Find where the given text appears and provide that cell's center as [x, y] coordinate. 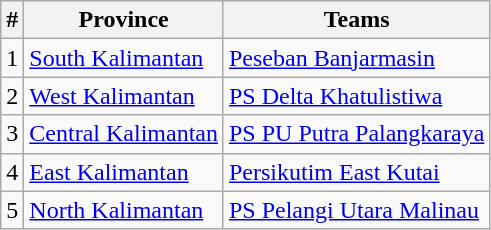
3 [12, 134]
PS PU Putra Palangkaraya [356, 134]
# [12, 20]
South Kalimantan [124, 58]
North Kalimantan [124, 210]
5 [12, 210]
Central Kalimantan [124, 134]
East Kalimantan [124, 172]
Persikutim East Kutai [356, 172]
West Kalimantan [124, 96]
Province [124, 20]
PS Pelangi Utara Malinau [356, 210]
1 [12, 58]
Peseban Banjarmasin [356, 58]
4 [12, 172]
PS Delta Khatulistiwa [356, 96]
2 [12, 96]
Teams [356, 20]
